Pinpoint the cell where the given text exists, returning its (x, y) midpoint coordinate. 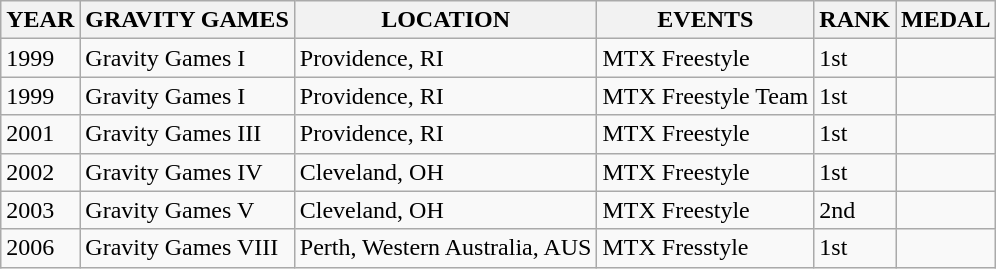
EVENTS (706, 20)
MEDAL (946, 20)
MTX Fresstyle (706, 248)
2002 (40, 172)
Perth, Western Australia, AUS (446, 248)
2001 (40, 134)
Gravity Games V (187, 210)
MTX Freestyle Team (706, 96)
2nd (855, 210)
RANK (855, 20)
Gravity Games VIII (187, 248)
Gravity Games III (187, 134)
YEAR (40, 20)
GRAVITY GAMES (187, 20)
Gravity Games IV (187, 172)
2006 (40, 248)
LOCATION (446, 20)
2003 (40, 210)
